Search for the cell housing the specified text and yield its [x, y] center coordinate. 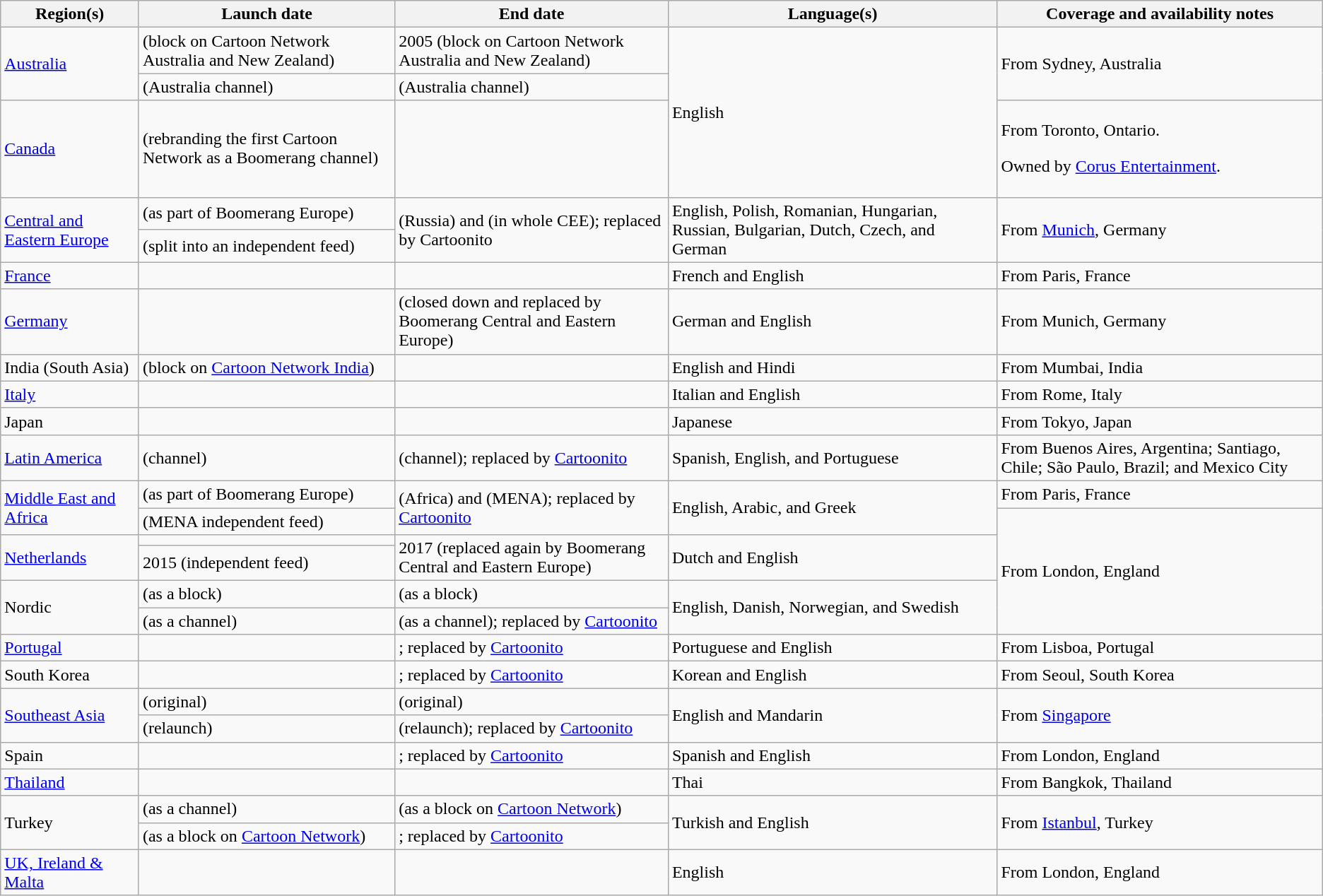
Launch date [266, 14]
German and English [833, 322]
Italy [70, 394]
Spanish and English [833, 755]
(block on Cartoon Network India) [266, 367]
India (South Asia) [70, 367]
Turkish and English [833, 823]
(channel) [266, 458]
From Toronto, Ontario.Owned by Corus Entertainment. [1160, 148]
(relaunch) [266, 729]
From Rome, Italy [1160, 394]
Canada [70, 148]
Australia [70, 64]
End date [531, 14]
Coverage and availability notes [1160, 14]
2017 (replaced again by Boomerang Central and Eastern Europe) [531, 558]
Portuguese and English [833, 648]
UK, Ireland & Malta [70, 872]
From Bangkok, Thailand [1160, 782]
Region(s) [70, 14]
(as a channel); replaced by Cartoonito [531, 621]
Netherlands [70, 558]
(Africa) and (MENA); replaced by Cartoonito [531, 507]
Japanese [833, 421]
Dutch and English [833, 558]
(split into an independent feed) [266, 246]
From Mumbai, India [1160, 367]
Portugal [70, 648]
Thai [833, 782]
2005 (block on Cartoon Network Australia and New Zealand) [531, 51]
(relaunch); replaced by Cartoonito [531, 729]
Southeast Asia [70, 715]
English and Mandarin [833, 715]
English, Danish, Norwegian, and Swedish [833, 608]
From Lisboa, Portugal [1160, 648]
Spain [70, 755]
2015 (independent feed) [266, 562]
From Buenos Aires, Argentina; Santiago, Chile; São Paulo, Brazil; and Mexico City [1160, 458]
Central and Eastern Europe [70, 230]
From Istanbul, Turkey [1160, 823]
(rebranding the first Cartoon Network as a Boomerang channel) [266, 148]
Thailand [70, 782]
From Sydney, Australia [1160, 64]
From Seoul, South Korea [1160, 675]
(MENA independent feed) [266, 521]
From Singapore [1160, 715]
(closed down and replaced by Boomerang Central and Eastern Europe) [531, 322]
Language(s) [833, 14]
Turkey [70, 823]
(channel); replaced by Cartoonito [531, 458]
Spanish, English, and Portuguese [833, 458]
Japan [70, 421]
Germany [70, 322]
Korean and English [833, 675]
South Korea [70, 675]
Latin America [70, 458]
(Russia) and (in whole CEE); replaced by Cartoonito [531, 230]
Nordic [70, 608]
From Tokyo, Japan [1160, 421]
English, Arabic, and Greek [833, 507]
English, Polish, Romanian, Hungarian, Russian, Bulgarian, Dutch, Czech, and German [833, 230]
Middle East and Africa [70, 507]
English and Hindi [833, 367]
French and English [833, 276]
France [70, 276]
Italian and English [833, 394]
(block on Cartoon Network Australia and New Zealand) [266, 51]
